Extract the (x, y) coordinate from the center of the cell holding the provided text.  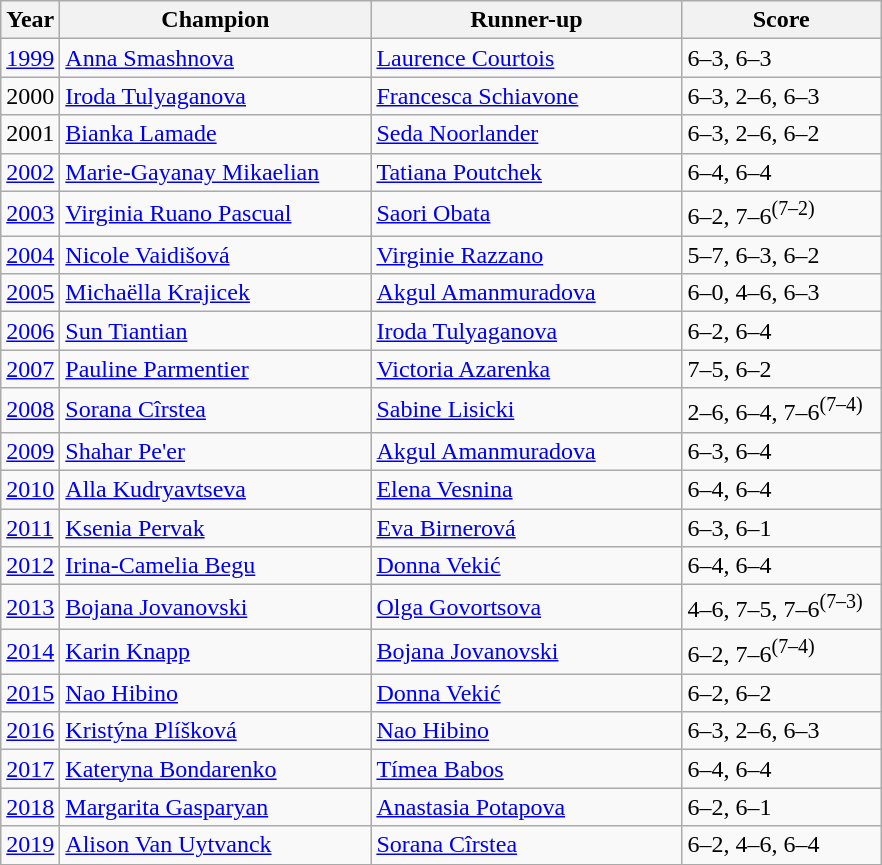
Anna Smashnova (216, 58)
Tatiana Poutchek (526, 172)
6–2, 6–4 (782, 331)
Runner-up (526, 20)
Virginie Razzano (526, 255)
2004 (30, 255)
2–6, 6–4, 7–6(7–4) (782, 410)
Karin Knapp (216, 652)
6–2, 6–1 (782, 807)
6–3, 6–4 (782, 451)
Marie-Gayanay Mikaelian (216, 172)
Elena Vesnina (526, 489)
Sabine Lisicki (526, 410)
Kateryna Bondarenko (216, 769)
2001 (30, 134)
4–6, 7–5, 7–6(7–3) (782, 608)
6–2, 4–6, 6–4 (782, 845)
7–5, 6–2 (782, 369)
Laurence Courtois (526, 58)
Margarita Gasparyan (216, 807)
Alison Van Uytvanck (216, 845)
Ksenia Pervak (216, 528)
1999 (30, 58)
6–3, 2–6, 6–2 (782, 134)
2007 (30, 369)
Sun Tiantian (216, 331)
2005 (30, 293)
6–0, 4–6, 6–3 (782, 293)
Francesca Schiavone (526, 96)
2002 (30, 172)
Olga Govortsova (526, 608)
Score (782, 20)
Eva Birnerová (526, 528)
5–7, 6–3, 6–2 (782, 255)
2012 (30, 566)
2013 (30, 608)
2018 (30, 807)
2015 (30, 693)
Virginia Ruano Pascual (216, 214)
Kristýna Plíšková (216, 731)
6–3, 6–1 (782, 528)
2008 (30, 410)
2017 (30, 769)
2019 (30, 845)
6–2, 6–2 (782, 693)
Bianka Lamade (216, 134)
Nicole Vaidišová (216, 255)
Victoria Azarenka (526, 369)
2003 (30, 214)
Tímea Babos (526, 769)
6–3, 6–3 (782, 58)
Champion (216, 20)
Seda Noorlander (526, 134)
Anastasia Potapova (526, 807)
Irina-Camelia Begu (216, 566)
2014 (30, 652)
2010 (30, 489)
Pauline Parmentier (216, 369)
2006 (30, 331)
Saori Obata (526, 214)
2009 (30, 451)
Michaëlla Krajicek (216, 293)
Shahar Pe'er (216, 451)
2011 (30, 528)
6–2, 7–6(7–2) (782, 214)
2000 (30, 96)
Year (30, 20)
6–2, 7–6(7–4) (782, 652)
2016 (30, 731)
Alla Kudryavtseva (216, 489)
